Return (x, y) of the center of cell containing provided text 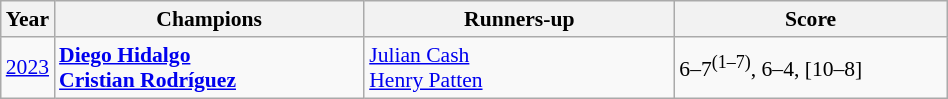
6–7(1–7), 6–4, [10–8] (810, 68)
Year (28, 19)
Champions (209, 19)
Julian Cash Henry Patten (519, 68)
Diego Hidalgo Cristian Rodríguez (209, 68)
Runners-up (519, 19)
2023 (28, 68)
Score (810, 19)
